Find where the given text appears and provide that cell's center as (x, y) coordinate. 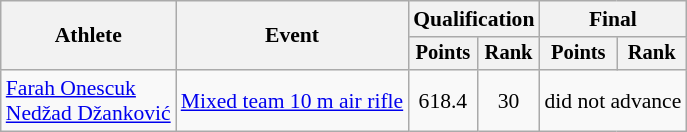
Farah OnescukNedžad Džanković (88, 100)
30 (509, 100)
Athlete (88, 36)
618.4 (442, 100)
Mixed team 10 m air rifle (292, 100)
Qualification (474, 19)
Event (292, 36)
Final (614, 19)
did not advance (614, 100)
